Extract the (x, y) coordinate from the center of the cell holding the provided text.  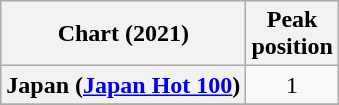
Peakposition (292, 34)
1 (292, 85)
Chart (2021) (124, 34)
Japan (Japan Hot 100) (124, 85)
